From the cell containing the given text, extract its center point as [x, y] coordinate. 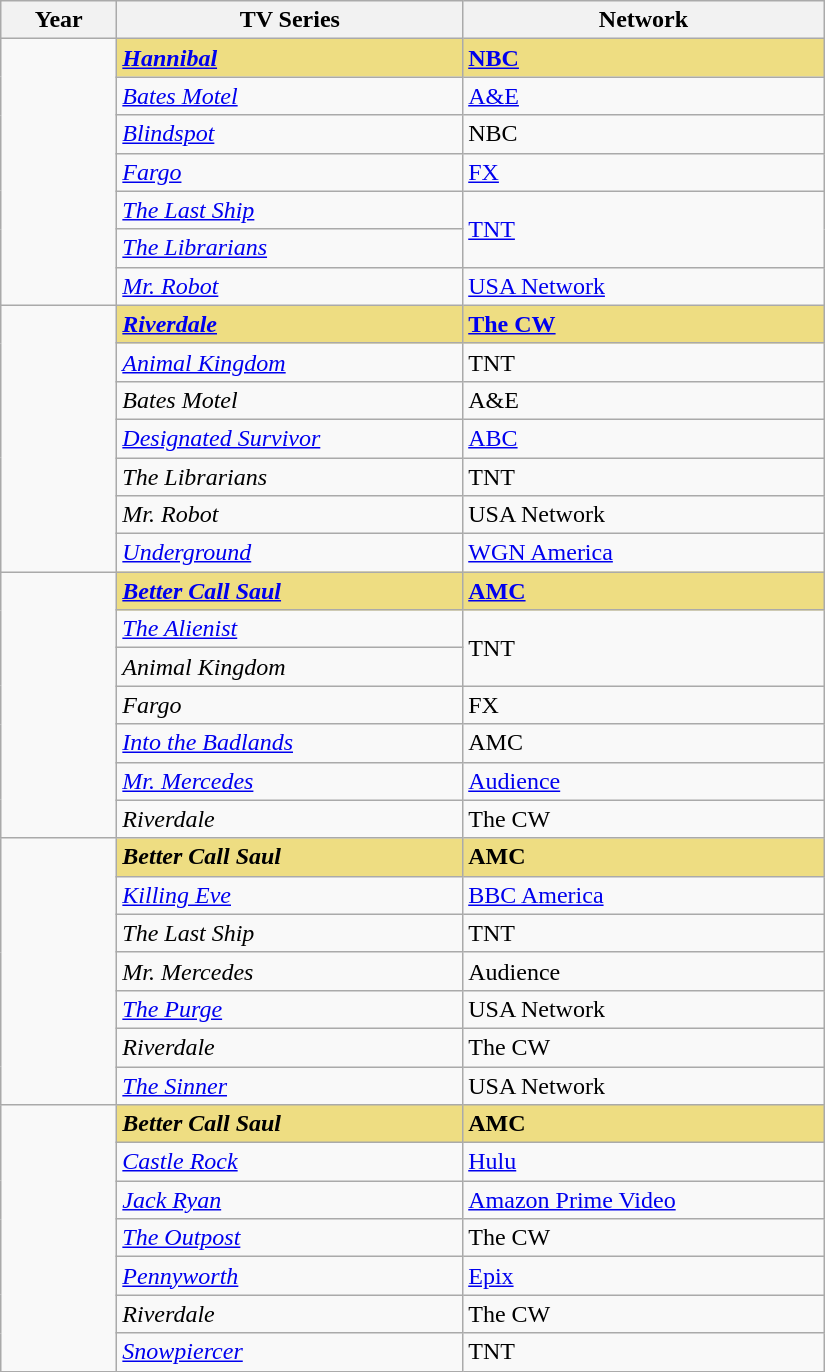
Amazon Prime Video [644, 1200]
Blindspot [290, 134]
TV Series [290, 20]
Hulu [644, 1162]
The Outpost [290, 1238]
Castle Rock [290, 1162]
WGN America [644, 553]
Into the Badlands [290, 743]
The Sinner [290, 1085]
The Purge [290, 1009]
BBC America [644, 895]
Year [59, 20]
Killing Eve [290, 895]
Snowpiercer [290, 1352]
Epix [644, 1276]
Jack Ryan [290, 1200]
Network [644, 20]
ABC [644, 438]
Pennyworth [290, 1276]
Underground [290, 553]
Designated Survivor [290, 438]
The Alienist [290, 629]
Hannibal [290, 58]
